Output the (x, y) coordinate of the center of the cell containing the given text.  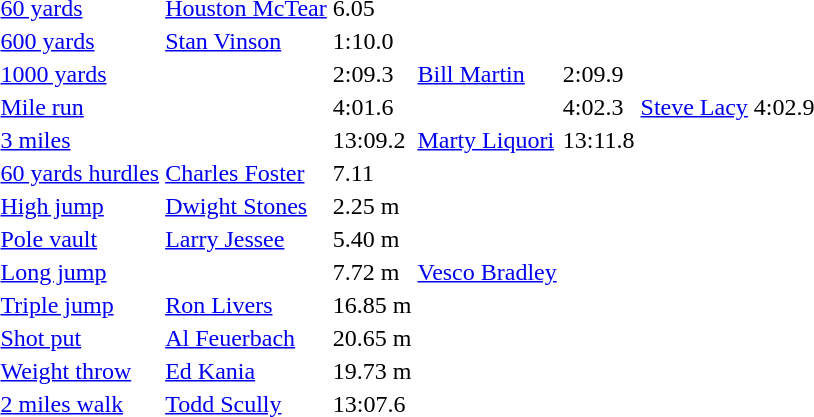
Steve Lacy (694, 107)
1:10.0 (372, 41)
7.72 m (372, 272)
4:02.3 (598, 107)
Charles Foster (246, 173)
20.65 m (372, 338)
Marty Liquori (487, 140)
Vesco Bradley (487, 272)
16.85 m (372, 305)
13:09.2 (372, 140)
Dwight Stones (246, 206)
19.73 m (372, 371)
7.11 (372, 173)
4:01.6 (372, 107)
Al Feuerbach (246, 338)
Bill Martin (487, 74)
Ron Livers (246, 305)
5.40 m (372, 239)
2.25 m (372, 206)
2:09.9 (598, 74)
Larry Jessee (246, 239)
Stan Vinson (246, 41)
13:11.8 (598, 140)
2:09.3 (372, 74)
Ed Kania (246, 371)
